Return [x, y] of the center of cell containing provided text 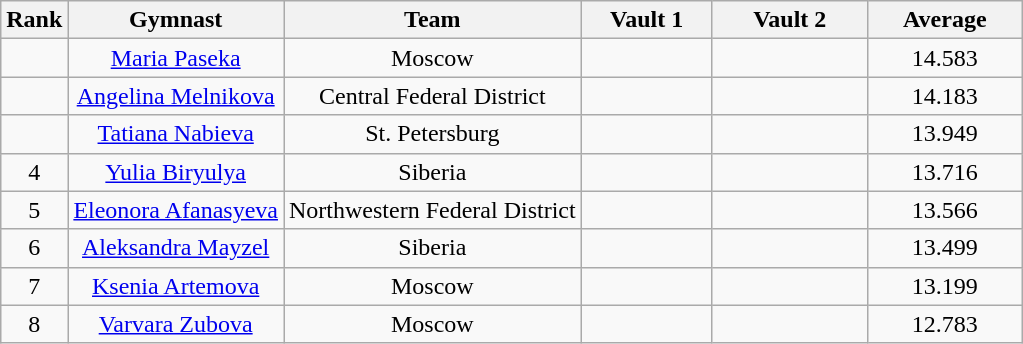
Rank [34, 20]
14.583 [944, 58]
7 [34, 286]
Central Federal District [433, 96]
13.949 [944, 134]
Eleonora Afanasyeva [176, 210]
13.716 [944, 172]
Varvara Zubova [176, 324]
Team [433, 20]
Average [944, 20]
Angelina Melnikova [176, 96]
St. Petersburg [433, 134]
Vault 2 [790, 20]
6 [34, 248]
Tatiana Nabieva [176, 134]
14.183 [944, 96]
13.499 [944, 248]
4 [34, 172]
12.783 [944, 324]
5 [34, 210]
Vault 1 [646, 20]
13.199 [944, 286]
8 [34, 324]
13.566 [944, 210]
Maria Paseka [176, 58]
Aleksandra Mayzel [176, 248]
Gymnast [176, 20]
Ksenia Artemova [176, 286]
Northwestern Federal District [433, 210]
Yulia Biryulya [176, 172]
